Output the (X, Y) coordinate of the center of the cell containing the given text.  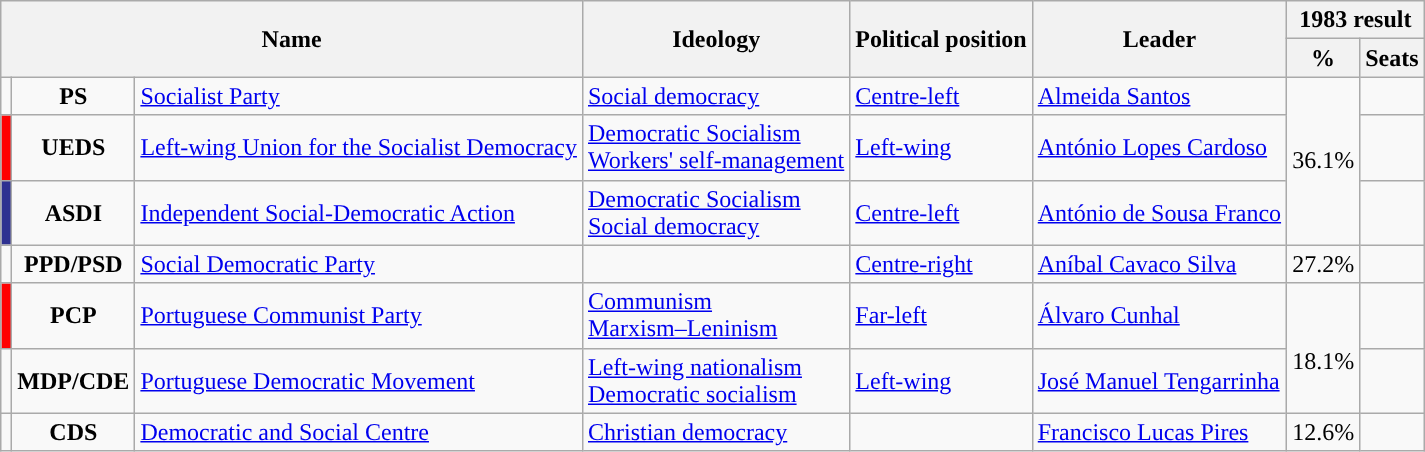
CDS (74, 432)
Portuguese Communist Party (359, 316)
Seats (1392, 58)
ASDI (74, 212)
Almeida Santos (1159, 96)
José Manuel Tengarrinha (1159, 380)
Álvaro Cunhal (1159, 316)
Social democracy (716, 96)
António de Sousa Franco (1159, 212)
Christian democracy (716, 432)
Ideology (716, 39)
Name (292, 39)
27.2% (1324, 264)
MDP/CDE (74, 380)
PS (74, 96)
Social Democratic Party (359, 264)
PPD/PSD (74, 264)
Portuguese Democratic Movement (359, 380)
Political position (941, 39)
António Lopes Cardoso (1159, 148)
Independent Social-Democratic Action (359, 212)
36.1% (1324, 161)
Democratic and Social Centre (359, 432)
Far-left (941, 316)
12.6% (1324, 432)
1983 result (1356, 20)
Socialist Party (359, 96)
Centre-right (941, 264)
CommunismMarxism–Leninism (716, 316)
Left-wing nationalismDemocratic socialism (716, 380)
Aníbal Cavaco Silva (1159, 264)
Democratic SocialismWorkers' self-management (716, 148)
Francisco Lucas Pires (1159, 432)
18.1% (1324, 348)
PCP (74, 316)
Left-wing Union for the Socialist Democracy (359, 148)
Leader (1159, 39)
Democratic SocialismSocial democracy (716, 212)
UEDS (74, 148)
% (1324, 58)
